For the text-containing cell, return its midpoint in (X, Y) coordinate format. 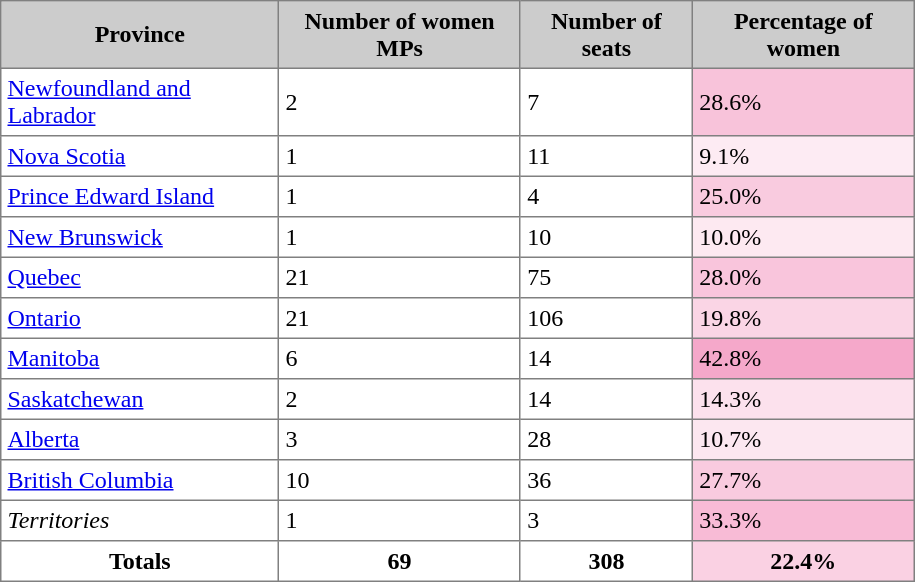
Nova Scotia (140, 156)
14.3% (803, 399)
9.1% (803, 156)
42.8% (803, 358)
Newfoundland and Labrador (140, 102)
Percentage of women (803, 35)
4 (606, 196)
10.0% (803, 237)
19.8% (803, 318)
25.0% (803, 196)
28 (606, 439)
British Columbia (140, 480)
7 (606, 102)
28.6% (803, 102)
Territories (140, 520)
Quebec (140, 277)
Totals (140, 561)
Alberta (140, 439)
New Brunswick (140, 237)
11 (606, 156)
33.3% (803, 520)
27.7% (803, 480)
69 (400, 561)
308 (606, 561)
Manitoba (140, 358)
28.0% (803, 277)
22.4% (803, 561)
Saskatchewan (140, 399)
6 (400, 358)
106 (606, 318)
Number of women MPs (400, 35)
Province (140, 35)
Number of seats (606, 35)
75 (606, 277)
36 (606, 480)
Ontario (140, 318)
Prince Edward Island (140, 196)
10.7% (803, 439)
